Detect which cell encompasses the target text, then output its (x, y) center coordinate. 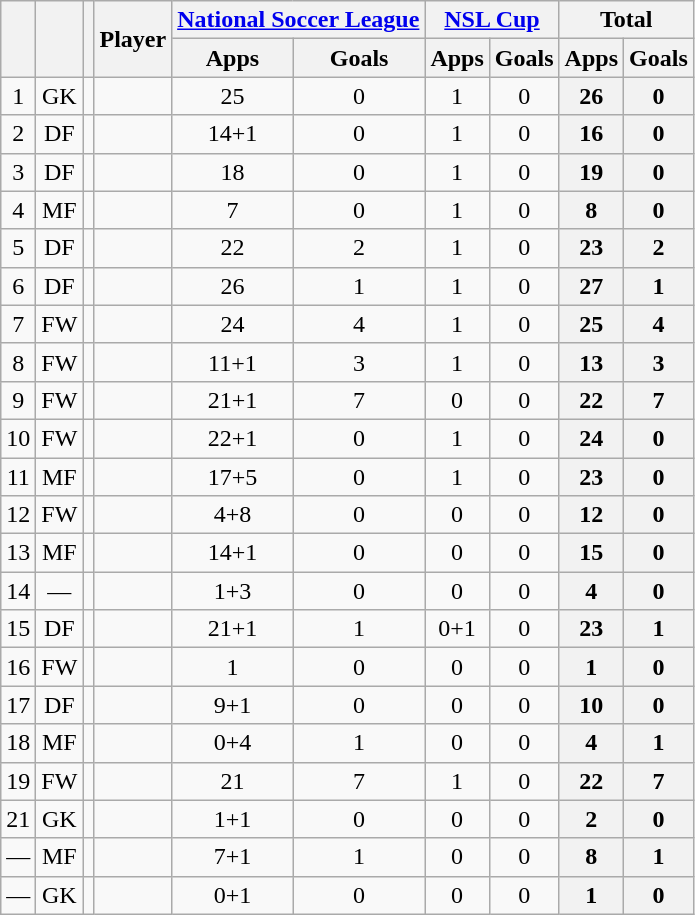
NSL Cup (492, 20)
1+3 (233, 591)
9 (18, 400)
National Soccer League (298, 20)
6 (18, 286)
1+1 (233, 819)
22+1 (233, 438)
17 (18, 705)
7+1 (233, 857)
Player (133, 39)
Total (626, 20)
9+1 (233, 705)
5 (18, 248)
0+4 (233, 743)
17+5 (233, 477)
27 (591, 286)
11+1 (233, 362)
14 (18, 591)
11 (18, 477)
4+8 (233, 515)
